Provide the (X, Y) coordinate of the cell's center where the given text is located.  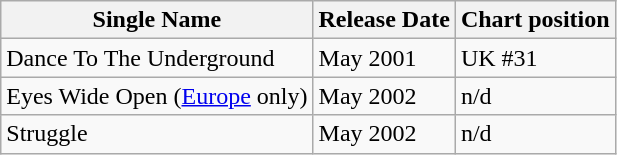
May 2001 (384, 58)
Struggle (157, 134)
UK #31 (535, 58)
Eyes Wide Open (Europe only) (157, 96)
Dance To The Underground (157, 58)
Chart position (535, 20)
Single Name (157, 20)
Release Date (384, 20)
